Identify which cell holds the provided text, then report its [X, Y] central coordinate. 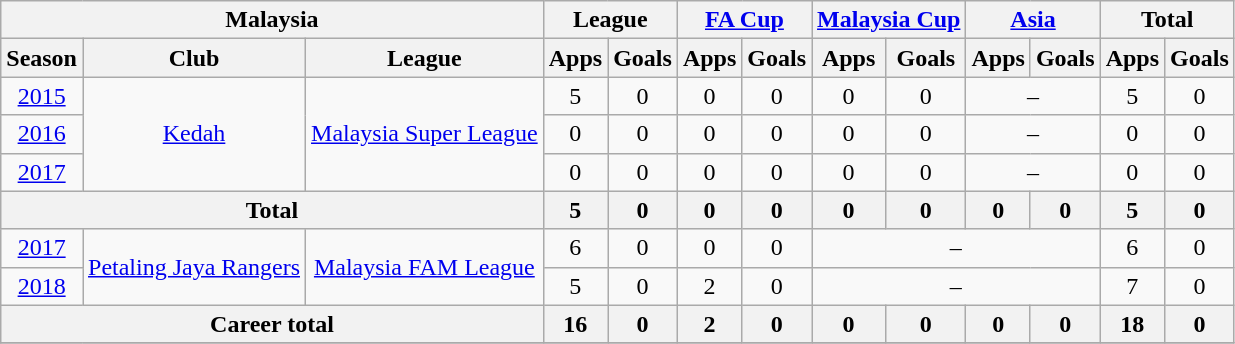
2015 [42, 96]
Season [42, 58]
FA Cup [744, 20]
Malaysia FAM League [425, 267]
2016 [42, 134]
Kedah [194, 134]
Club [194, 58]
Malaysia [272, 20]
2018 [42, 286]
18 [1132, 324]
7 [1132, 286]
Career total [272, 324]
Asia [1033, 20]
16 [575, 324]
Malaysia Super League [425, 134]
Malaysia Cup [889, 20]
Petaling Jaya Rangers [194, 267]
